Capture the cell that displays the provided text and extract its (x, y) central coordinate. 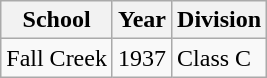
Fall Creek (57, 58)
School (57, 20)
Year (142, 20)
Division (220, 20)
Class C (220, 58)
1937 (142, 58)
